Locate the cell with the specified text and output its (x, y) center coordinate. 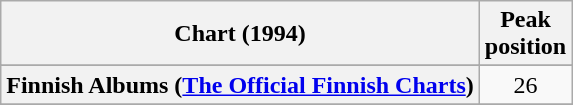
Chart (1994) (240, 34)
Finnish Albums (The Official Finnish Charts) (240, 85)
Peakposition (525, 34)
26 (525, 85)
